Determine the (X, Y) coordinate at the center of the cell enclosing the given text.  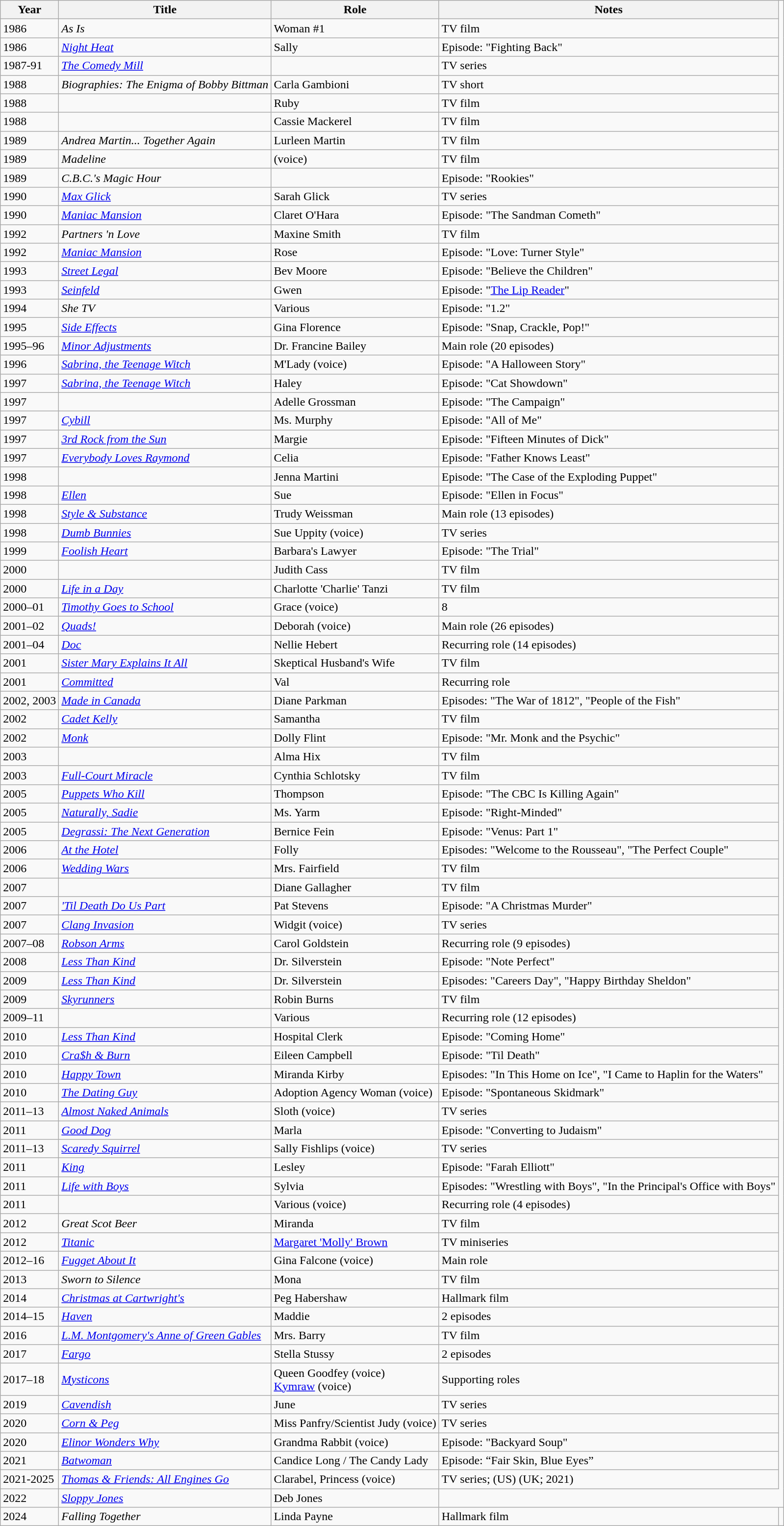
2017 (29, 1354)
Mona (355, 1279)
2000–01 (29, 607)
Supporting roles (608, 1379)
2019 (29, 1404)
Recurring role (608, 682)
Margaret 'Molly' Brown (355, 1242)
Episode: "The CBC Is Killing Again" (608, 794)
Maxine Smith (355, 234)
2001–04 (29, 645)
Recurring role (9 episodes) (608, 943)
Episode: "Fifteen Minutes of Dick" (608, 439)
Widgit (voice) (355, 925)
1994 (29, 309)
Folly (355, 850)
Recurring role (4 episodes) (608, 1205)
Episode: "The Lip Reader" (608, 290)
The Dating Guy (165, 1092)
Batwoman (165, 1461)
Recurring role (14 episodes) (608, 645)
Thomas & Friends: All Engines Go (165, 1479)
Episode: "Ellen in Focus" (608, 495)
Sally (355, 47)
Val (355, 682)
Haley (355, 383)
Episode: "Farah Elliott" (608, 1167)
2007–08 (29, 943)
Episode: "1.2" (608, 309)
Eileen Campbell (355, 1055)
Biographies: The Enigma of Bobby Bittman (165, 84)
Grace (voice) (355, 607)
Episode: "Believe the Children" (608, 271)
'Til Death Do Us Part (165, 906)
Almost Naked Animals (165, 1111)
Nellie Hebert (355, 645)
Episode: "Right-Minded" (608, 812)
Carla Gambioni (355, 84)
Quads! (165, 626)
Max Glick (165, 196)
Committed (165, 682)
Carol Goldstein (355, 943)
Dr. Francine Bailey (355, 346)
Linda Payne (355, 1517)
Sue (355, 495)
Doc (165, 645)
Thompson (355, 794)
Wedding Wars (165, 869)
Sally Fishlips (voice) (355, 1149)
She TV (165, 309)
As Is (165, 28)
Cadet Kelly (165, 719)
Notes (608, 10)
Good Dog (165, 1130)
Episode: “Fair Skin, Blue Eyes” (608, 1461)
Gwen (355, 290)
Margie (355, 439)
Life with Boys (165, 1186)
Episode: "Note Perfect" (608, 962)
Clarabel, Princess (voice) (355, 1479)
Episode: "Converting to Judaism" (608, 1130)
Deborah (voice) (355, 626)
King (165, 1167)
Partners 'n Love (165, 234)
Judith Cass (355, 570)
Madeline (165, 159)
Falling Together (165, 1517)
Happy Town (165, 1074)
2022 (29, 1498)
Trudy Weissman (355, 514)
Queen Goodfey (voice)Kymraw (voice) (355, 1379)
Mysticons (165, 1379)
Titanic (165, 1242)
Episodes: "Welcome to the Rousseau", "The Perfect Couple" (608, 850)
Candice Long / The Candy Lady (355, 1461)
Stella Stussy (355, 1354)
Naturally, Sadie (165, 812)
C.B.C.'s Magic Hour (165, 178)
The Comedy Mill (165, 66)
Degrassi: The Next Generation (165, 831)
Episode: "All of Me" (608, 420)
2024 (29, 1517)
Puppets Who Kill (165, 794)
Samantha (355, 719)
Cavendish (165, 1404)
Scaredy Squirrel (165, 1149)
2021-2025 (29, 1479)
Jenna Martini (355, 476)
Cra$h & Burn (165, 1055)
Celia (355, 458)
2017–18 (29, 1379)
Miss Panfry/Scientist Judy (voice) (355, 1423)
2009–11 (29, 1018)
Bernice Fein (355, 831)
Gina Falcone (voice) (355, 1261)
Full-Court Miracle (165, 775)
Elinor Wonders Why (165, 1442)
Diane Parkman (355, 700)
TV series; (US) (UK; 2021) (608, 1479)
TV miniseries (608, 1242)
Life in a Day (165, 589)
1987-91 (29, 66)
Episode: "Fighting Back" (608, 47)
Episodes: "Careers Day", "Happy Birthday Sheldon" (608, 981)
Corn & Peg (165, 1423)
Foolish Heart (165, 551)
2013 (29, 1279)
Everybody Loves Raymond (165, 458)
Title (165, 10)
Sarah Glick (355, 196)
Pat Stevens (355, 906)
Robson Arms (165, 943)
Sworn to Silence (165, 1279)
Skyrunners (165, 999)
Episode: "A Halloween Story" (608, 364)
Role (355, 10)
Marla (355, 1130)
Lurleen Martin (355, 140)
1999 (29, 551)
Episode: "Venus: Part 1" (608, 831)
Year (29, 10)
Christmas at Cartwright's (165, 1298)
2014 (29, 1298)
Sloth (voice) (355, 1111)
At the Hotel (165, 850)
Ellen (165, 495)
Fargo (165, 1354)
Episode: "Father Knows Least" (608, 458)
Hospital Clerk (355, 1036)
2002, 2003 (29, 700)
Rose (355, 253)
Episode: "A Christmas Murder" (608, 906)
Gina Florence (355, 327)
Episode: "Rookies" (608, 178)
Episodes: "Wrestling with Boys", "In the Principal's Office with Boys" (608, 1186)
Made in Canada (165, 700)
Cynthia Schlotsky (355, 775)
Episode: "Mr. Monk and the Psychic" (608, 738)
Haven (165, 1317)
TV short (608, 84)
Deb Jones (355, 1498)
Side Effects (165, 327)
Episode: "The Trial" (608, 551)
Woman #1 (355, 28)
Ruby (355, 103)
Main role (20 episodes) (608, 346)
Episode: "Coming Home" (608, 1036)
Claret O'Hara (355, 215)
8 (608, 607)
Adelle Grossman (355, 402)
M'Lady (voice) (355, 364)
Episode: "The Case of the Exploding Puppet" (608, 476)
Sloppy Jones (165, 1498)
Dumb Bunnies (165, 532)
Main role (26 episodes) (608, 626)
Bev Moore (355, 271)
Maddie (355, 1317)
Charlotte 'Charlie' Tanzi (355, 589)
Ms. Yarm (355, 812)
1995–96 (29, 346)
Style & Substance (165, 514)
Street Legal (165, 271)
Sue Uppity (voice) (355, 532)
2012–16 (29, 1261)
Monk (165, 738)
1996 (29, 364)
Diane Gallagher (355, 887)
1995 (29, 327)
Barbara's Lawyer (355, 551)
2021 (29, 1461)
Miranda (355, 1223)
Various (voice) (355, 1205)
2014–15 (29, 1317)
Main role (13 episodes) (608, 514)
Recurring role (12 episodes) (608, 1018)
Episode: "The Sandman Cometh" (608, 215)
Minor Adjustments (165, 346)
Cassie Mackerel (355, 122)
Episode: "Cat Showdown" (608, 383)
Andrea Martin... Together Again (165, 140)
Main role (608, 1261)
Great Scot Beer (165, 1223)
Fugget About It (165, 1261)
Grandma Rabbit (voice) (355, 1442)
Lesley (355, 1167)
Cybill (165, 420)
L.M. Montgomery's Anne of Green Gables (165, 1335)
Timothy Goes to School (165, 607)
Mrs. Fairfield (355, 869)
Robin Burns (355, 999)
2008 (29, 962)
Episode: "Snap, Crackle, Pop!" (608, 327)
Miranda Kirby (355, 1074)
Sylvia (355, 1186)
Clang Invasion (165, 925)
3rd Rock from the Sun (165, 439)
Episodes: "The War of 1812", "People of the Fish" (608, 700)
Alma Hix (355, 756)
Peg Habershaw (355, 1298)
Mrs. Barry (355, 1335)
Episode: "The Campaign" (608, 402)
Dolly Flint (355, 738)
Episode: "Love: Turner Style" (608, 253)
Ms. Murphy (355, 420)
Adoption Agency Woman (voice) (355, 1092)
Sister Mary Explains It All (165, 663)
Night Heat (165, 47)
2016 (29, 1335)
Seinfeld (165, 290)
Episode: "Spontaneous Skidmark" (608, 1092)
Episodes: "In This Home on Ice", "I Came to Haplin for the Waters" (608, 1074)
(voice) (355, 159)
June (355, 1404)
Skeptical Husband's Wife (355, 663)
2001–02 (29, 626)
Episode: "Backyard Soup" (608, 1442)
Episode: "Til Death" (608, 1055)
